From the cell containing the given text, extract its center point as (X, Y) coordinate. 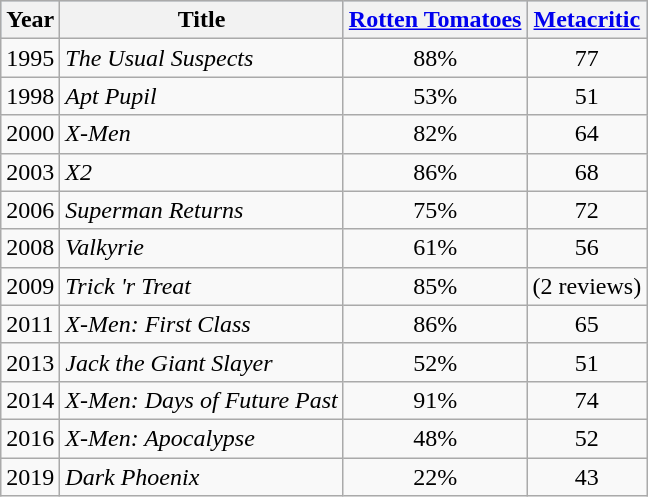
75% (435, 210)
1998 (30, 96)
1995 (30, 58)
77 (587, 58)
Title (202, 20)
X2 (202, 172)
2019 (30, 477)
2009 (30, 286)
2003 (30, 172)
X-Men: Days of Future Past (202, 400)
Metacritic (587, 20)
72 (587, 210)
64 (587, 134)
Apt Pupil (202, 96)
2011 (30, 324)
Superman Returns (202, 210)
88% (435, 58)
56 (587, 248)
Rotten Tomatoes (435, 20)
X-Men (202, 134)
2014 (30, 400)
22% (435, 477)
52 (587, 438)
2006 (30, 210)
Jack the Giant Slayer (202, 362)
2016 (30, 438)
53% (435, 96)
Year (30, 20)
X-Men: Apocalypse (202, 438)
2013 (30, 362)
68 (587, 172)
65 (587, 324)
48% (435, 438)
74 (587, 400)
(2 reviews) (587, 286)
43 (587, 477)
2000 (30, 134)
Valkyrie (202, 248)
Trick 'r Treat (202, 286)
61% (435, 248)
X-Men: First Class (202, 324)
85% (435, 286)
Dark Phoenix (202, 477)
52% (435, 362)
91% (435, 400)
82% (435, 134)
2008 (30, 248)
The Usual Suspects (202, 58)
